Capture the cell that displays the provided text and extract its [X, Y] central coordinate. 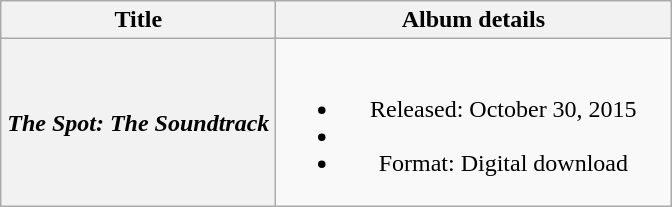
Album details [474, 20]
The Spot: The Soundtrack [138, 122]
Released: October 30, 2015Format: Digital download [474, 122]
Title [138, 20]
